Identify which cell holds the provided text, then report its [X, Y] central coordinate. 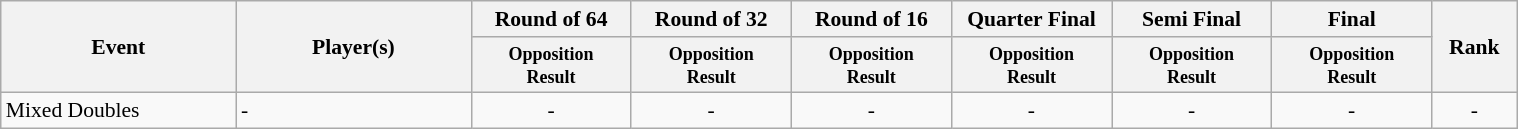
Player(s) [354, 47]
Round of 64 [551, 19]
Rank [1474, 47]
Round of 16 [871, 19]
Quarter Final [1031, 19]
Semi Final [1192, 19]
Final [1352, 19]
Event [118, 47]
Mixed Doubles [118, 111]
Round of 32 [711, 19]
